Detect which cell encompasses the target text, then output its (X, Y) center coordinate. 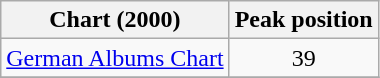
Peak position (304, 20)
German Albums Chart (115, 58)
Chart (2000) (115, 20)
39 (304, 58)
